Extract the (X, Y) coordinate from the center of the cell holding the provided text.  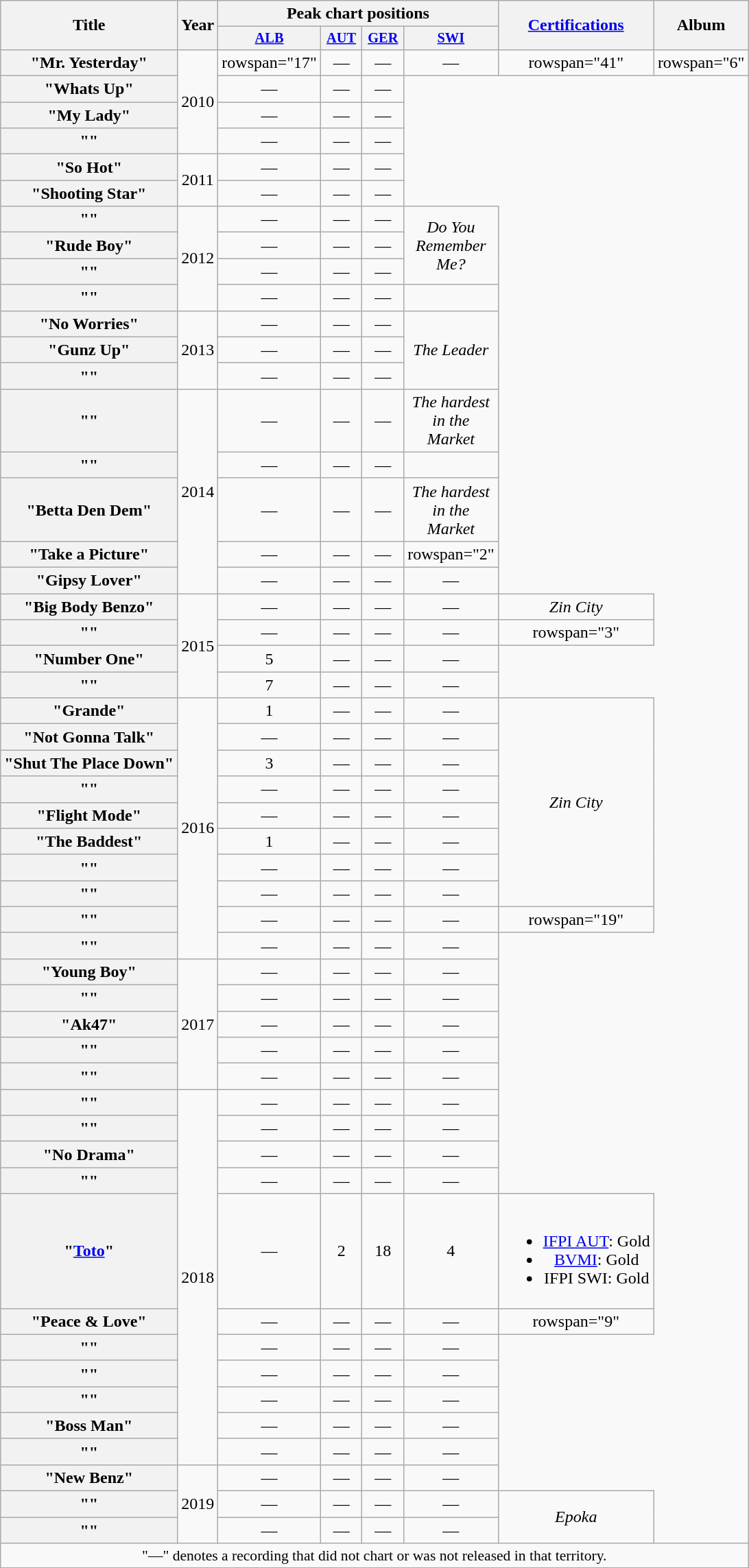
Peak chart positions (358, 14)
2015 (198, 646)
"Toto" (89, 1251)
"The Baddest" (89, 841)
2014 (198, 491)
2 (342, 1251)
Do You Remember Me? (451, 245)
"Boss Man" (89, 1425)
3 (270, 763)
2011 (198, 180)
Year (198, 25)
"Flight Mode" (89, 815)
"Big Body Benzo" (89, 607)
"No Drama" (89, 1155)
"Grande" (89, 711)
"Not Gonna Talk" (89, 737)
18 (383, 1251)
rowspan="3" (576, 633)
The Leader (451, 350)
rowspan="6" (701, 62)
2019 (198, 1504)
Album (701, 25)
2010 (198, 101)
7 (270, 685)
SWI (451, 38)
"New Benz" (89, 1477)
"Whats Up" (89, 89)
"Ak47" (89, 1024)
rowspan="9" (576, 1321)
"Shooting Star" (89, 193)
"Shut The Place Down" (89, 763)
rowspan="17" (270, 62)
2013 (198, 350)
Title (89, 25)
"Gipsy Lover" (89, 581)
2018 (198, 1277)
rowspan="2" (451, 554)
2016 (198, 828)
5 (270, 659)
2017 (198, 1024)
"Mr. Yesterday" (89, 62)
"—" denotes a recording that did not chart or was not released in that territory. (374, 1556)
rowspan="41" (576, 62)
Certifications (576, 25)
2012 (198, 258)
AUT (342, 38)
"Number One" (89, 659)
Epoka (576, 1517)
"Gunz Up" (89, 350)
"Peace & Love" (89, 1321)
IFPI AUT: GoldBVMI: GoldIFPI SWI: Gold (576, 1251)
4 (451, 1251)
"So Hot" (89, 167)
"Young Boy" (89, 972)
ALB (270, 38)
"No Worries" (89, 324)
GER (383, 38)
"Betta Den Dem" (89, 509)
rowspan="19" (576, 919)
"Rude Boy" (89, 245)
"Take a Picture" (89, 554)
"My Lady" (89, 115)
